Search for the cell housing the specified text and yield its [x, y] center coordinate. 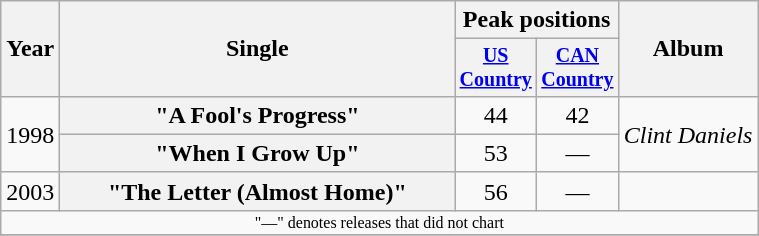
Year [30, 49]
1998 [30, 134]
53 [496, 153]
56 [496, 191]
Clint Daniels [688, 134]
"When I Grow Up" [258, 153]
"—" denotes releases that did not chart [380, 222]
42 [578, 115]
44 [496, 115]
"A Fool's Progress" [258, 115]
CAN Country [578, 68]
Single [258, 49]
"The Letter (Almost Home)" [258, 191]
Album [688, 49]
2003 [30, 191]
US Country [496, 68]
Peak positions [536, 20]
